Locate the cell with the specified text and output its [X, Y] center coordinate. 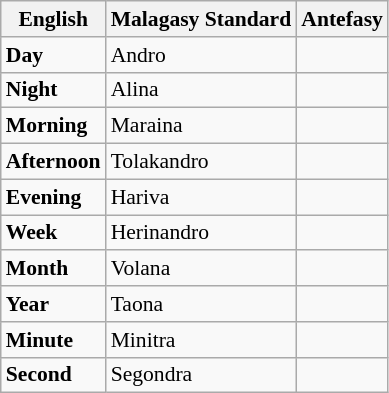
Afternoon [54, 162]
Evening [54, 197]
Year [54, 304]
Taona [202, 304]
Second [54, 375]
Antefasy [342, 19]
Minute [54, 340]
Night [54, 90]
Morning [54, 126]
English [54, 19]
Maraina [202, 126]
Month [54, 269]
Herinandro [202, 233]
Segondra [202, 375]
Day [54, 55]
Minitra [202, 340]
Hariva [202, 197]
Alina [202, 90]
Week [54, 233]
Volana [202, 269]
Tolakandro [202, 162]
Andro [202, 55]
Malagasy Standard [202, 19]
